From the cell containing the given text, extract its center point as [X, Y] coordinate. 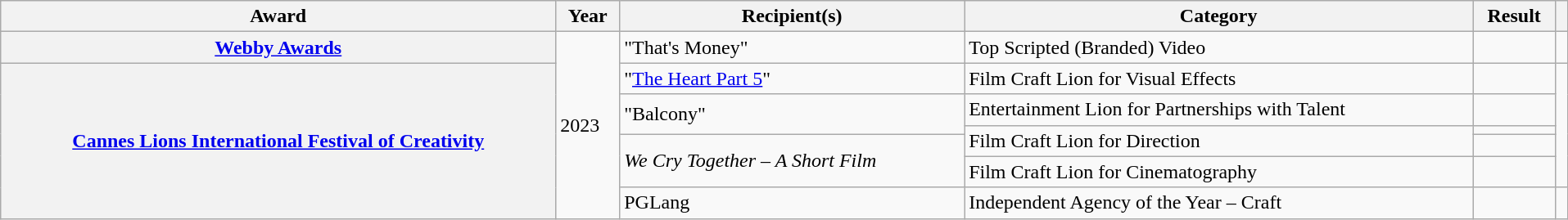
Result [1515, 16]
Film Craft Lion for Direction [1218, 141]
PGLang [793, 203]
"The Heart Part 5" [793, 79]
Webby Awards [278, 47]
Entertainment Lion for Partnerships with Talent [1218, 110]
Top Scripted (Branded) Video [1218, 47]
Cannes Lions International Festival of Creativity [278, 141]
Award [278, 16]
Film Craft Lion for Visual Effects [1218, 79]
Category [1218, 16]
Film Craft Lion for Cinematography [1218, 172]
"That's Money" [793, 47]
"Balcony" [793, 114]
Year [588, 16]
Independent Agency of the Year – Craft [1218, 203]
2023 [588, 125]
Recipient(s) [793, 16]
We Cry Together – A Short Film [793, 160]
